Capture the cell that displays the provided text and extract its (x, y) central coordinate. 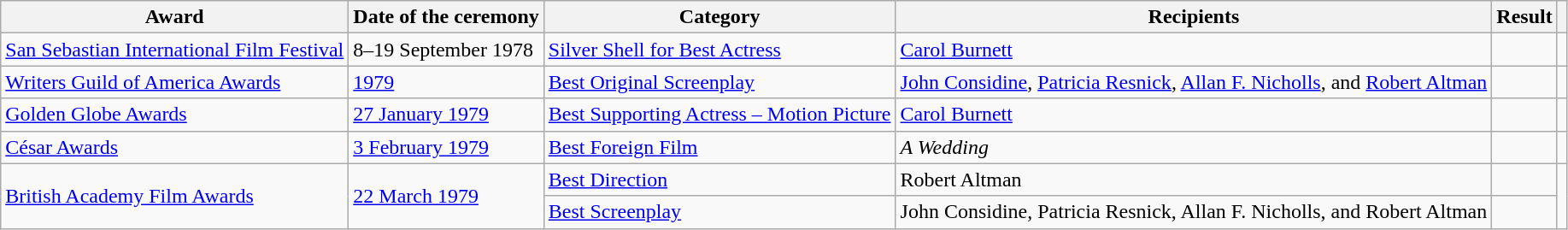
Award (174, 17)
Category (719, 17)
A Wedding (1194, 147)
1979 (446, 82)
Robert Altman (1194, 180)
British Academy Film Awards (174, 196)
8–19 September 1978 (446, 50)
22 March 1979 (446, 196)
Date of the ceremony (446, 17)
27 January 1979 (446, 115)
Result (1524, 17)
San Sebastian International Film Festival (174, 50)
Best Direction (719, 180)
Best Original Screenplay (719, 82)
Recipients (1194, 17)
3 February 1979 (446, 147)
Best Screenplay (719, 212)
Silver Shell for Best Actress (719, 50)
Best Foreign Film (719, 147)
Golden Globe Awards (174, 115)
Best Supporting Actress – Motion Picture (719, 115)
Writers Guild of America Awards (174, 82)
César Awards (174, 147)
